From the cell containing the given text, extract its center point as [X, Y] coordinate. 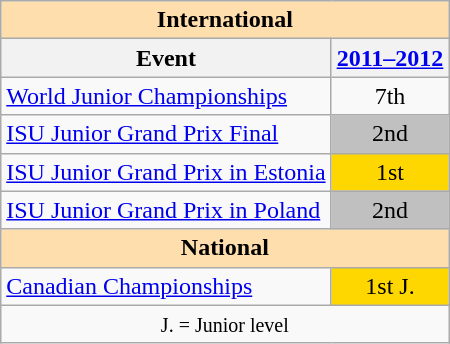
Event [166, 58]
Canadian Championships [166, 286]
1st [390, 172]
National [225, 248]
International [225, 20]
1st J. [390, 286]
ISU Junior Grand Prix Final [166, 134]
World Junior Championships [166, 96]
J. = Junior level [225, 324]
ISU Junior Grand Prix in Estonia [166, 172]
7th [390, 96]
2011–2012 [390, 58]
ISU Junior Grand Prix in Poland [166, 210]
